From the cell containing the given text, extract its center point as (X, Y) coordinate. 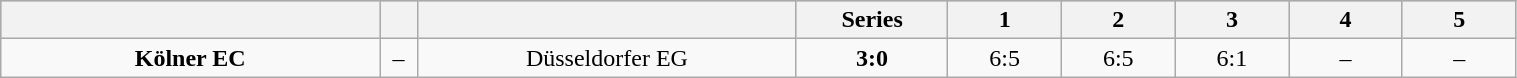
1 (1005, 20)
3:0 (872, 58)
Kölner EC (190, 58)
3 (1232, 20)
Series (872, 20)
4 (1346, 20)
Düsseldorfer EG (606, 58)
5 (1459, 20)
2 (1118, 20)
6:1 (1232, 58)
